Locate the cell with the specified text and output its (x, y) center coordinate. 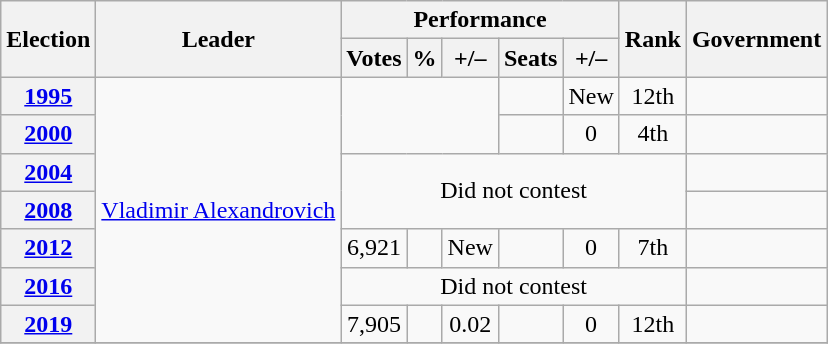
0.02 (470, 324)
Vladimir Alexandrovich (218, 210)
2019 (48, 324)
4th (652, 134)
Performance (480, 20)
6,921 (374, 248)
Votes (374, 58)
2000 (48, 134)
7,905 (374, 324)
2004 (48, 172)
2012 (48, 248)
7th (652, 248)
% (424, 58)
Rank (652, 39)
Government (756, 39)
1995 (48, 96)
Election (48, 39)
2016 (48, 286)
2008 (48, 210)
Seats (530, 58)
Leader (218, 39)
